Pinpoint the cell where the given text exists, returning its [X, Y] midpoint coordinate. 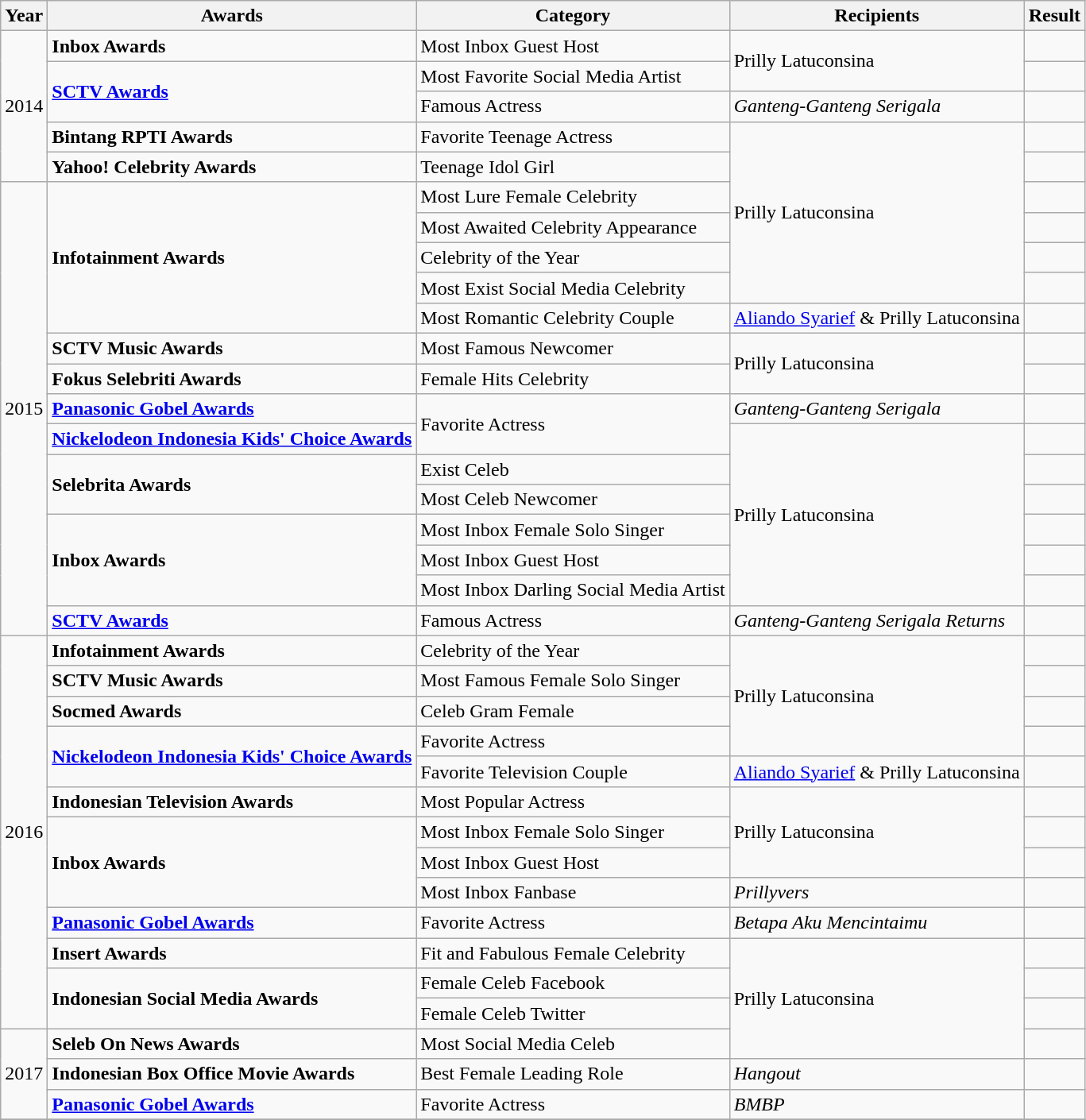
Female Celeb Twitter [573, 1014]
Ganteng-Ganteng Serigala Returns [877, 620]
Indonesian Television Awards [232, 801]
2014 [24, 106]
Female Celeb Facebook [573, 983]
Fokus Selebriti Awards [232, 379]
Yahoo! Celebrity Awards [232, 167]
Selebrita Awards [232, 485]
Celeb Gram Female [573, 711]
Awards [232, 16]
Most Awaited Celebrity Appearance [573, 227]
Exist Celeb [573, 469]
Most Social Media Celeb [573, 1044]
Most Popular Actress [573, 801]
Bintang RPTI Awards [232, 137]
Recipients [877, 16]
Result [1054, 16]
2016 [24, 832]
Indonesian Social Media Awards [232, 998]
Betapa Aku Mencintaimu [877, 923]
2015 [24, 408]
Most Famous Newcomer [573, 348]
Socmed Awards [232, 711]
Teenage Idol Girl [573, 167]
Most Inbox Fanbase [573, 893]
Favorite Television Couple [573, 771]
Most Romantic Celebrity Couple [573, 318]
Most Lure Female Celebrity [573, 197]
Year [24, 16]
Hangout [877, 1074]
Most Favorite Social Media Artist [573, 76]
Female Hits Celebrity [573, 379]
Fit and Fabulous Female Celebrity [573, 953]
Prillyvers [877, 893]
Best Female Leading Role [573, 1074]
Seleb On News Awards [232, 1044]
Insert Awards [232, 953]
Indonesian Box Office Movie Awards [232, 1074]
Most Exist Social Media Celebrity [573, 288]
Most Famous Female Solo Singer [573, 681]
Most Inbox Darling Social Media Artist [573, 590]
BMBP [877, 1104]
Category [573, 16]
Most Celeb Newcomer [573, 500]
2017 [24, 1074]
Favorite Teenage Actress [573, 137]
